Locate the cell with the specified text and output its (X, Y) center coordinate. 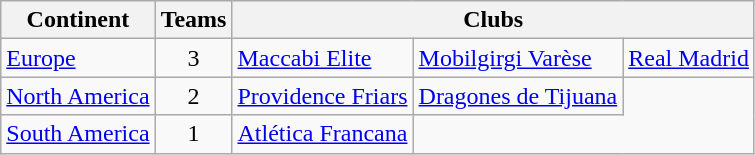
2 (194, 96)
Continent (78, 20)
South America (78, 134)
Maccabi Elite (322, 58)
Teams (194, 20)
1 (194, 134)
3 (194, 58)
North America (78, 96)
Clubs (493, 20)
Real Madrid (689, 58)
Europe (78, 58)
Mobilgirgi Varèse (518, 58)
Dragones de Tijuana (518, 96)
Atlética Francana (322, 134)
Providence Friars (322, 96)
